Provide the (X, Y) coordinate of the cell's center where the given text is located.  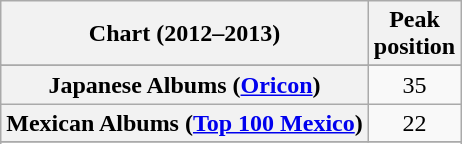
35 (414, 85)
22 (414, 123)
Chart (2012–2013) (185, 34)
Japanese Albums (Oricon) (185, 85)
Peakposition (414, 34)
Mexican Albums (Top 100 Mexico) (185, 123)
